Identify which cell holds the provided text, then report its (x, y) central coordinate. 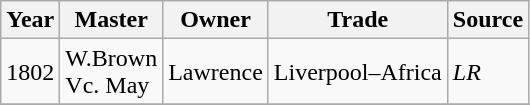
LR (488, 72)
Owner (216, 20)
Trade (358, 20)
Master (112, 20)
Year (30, 20)
W.BrownVc. May (112, 72)
Lawrence (216, 72)
Source (488, 20)
1802 (30, 72)
Liverpool–Africa (358, 72)
